Extract the (x, y) coordinate from the center of the cell holding the provided text.  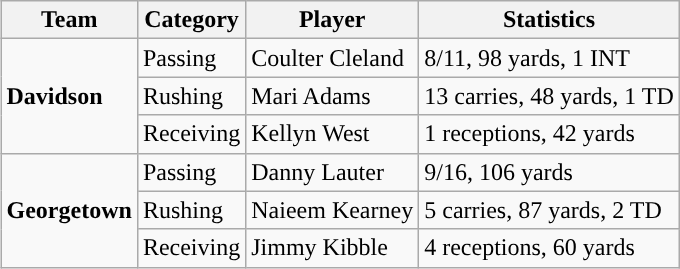
1 receptions, 42 yards (550, 134)
Danny Lauter (332, 172)
9/16, 106 yards (550, 172)
5 carries, 87 yards, 2 TD (550, 210)
8/11, 98 yards, 1 INT (550, 58)
Naieem Kearney (332, 210)
13 carries, 48 yards, 1 TD (550, 96)
Jimmy Kibble (332, 248)
Kellyn West (332, 134)
Player (332, 20)
4 receptions, 60 yards (550, 248)
Team (69, 20)
Statistics (550, 20)
Mari Adams (332, 96)
Category (191, 20)
Coulter Cleland (332, 58)
Georgetown (69, 210)
Davidson (69, 96)
